Capture the cell that displays the provided text and extract its (X, Y) central coordinate. 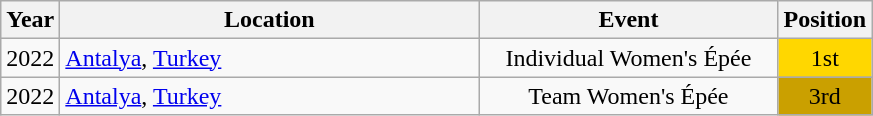
Location (270, 20)
Team Women's Épée (628, 96)
Individual Women's Épée (628, 58)
3rd (825, 96)
Event (628, 20)
1st (825, 58)
Position (825, 20)
Year (30, 20)
